Capture the cell that displays the provided text and extract its [X, Y] central coordinate. 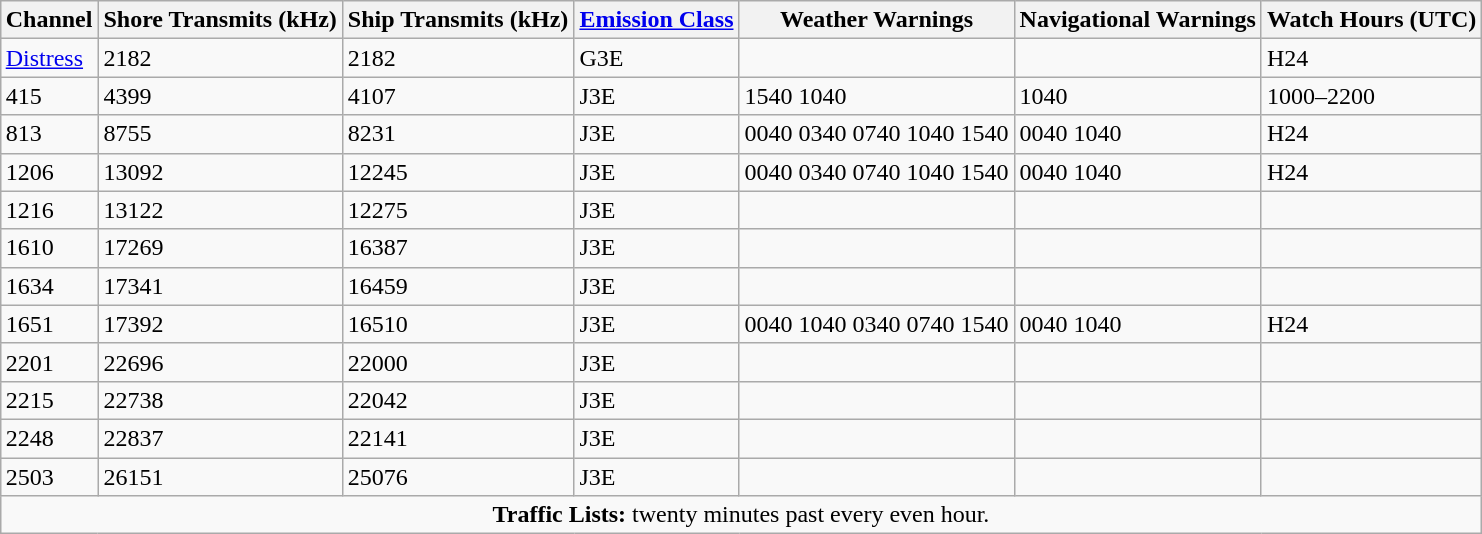
8755 [220, 134]
Channel [49, 20]
1651 [49, 324]
4399 [220, 96]
1040 [1138, 96]
16510 [458, 324]
Shore Transmits (kHz) [220, 20]
2503 [49, 477]
415 [49, 96]
4107 [458, 96]
12275 [458, 210]
Watch Hours (UTC) [1371, 20]
2248 [49, 438]
813 [49, 134]
26151 [220, 477]
22000 [458, 362]
1000–2200 [1371, 96]
22837 [220, 438]
Ship Transmits (kHz) [458, 20]
1634 [49, 286]
2201 [49, 362]
Emission Class [656, 20]
G3E [656, 58]
2215 [49, 400]
1610 [49, 248]
Navigational Warnings [1138, 20]
1540 1040 [876, 96]
Distress [49, 58]
12245 [458, 172]
16387 [458, 248]
16459 [458, 286]
0040 1040 0340 0740 1540 [876, 324]
1206 [49, 172]
22738 [220, 400]
17341 [220, 286]
17269 [220, 248]
13122 [220, 210]
13092 [220, 172]
Traffic Lists: twenty minutes past every even hour. [741, 515]
25076 [458, 477]
Weather Warnings [876, 20]
8231 [458, 134]
22042 [458, 400]
1216 [49, 210]
17392 [220, 324]
22696 [220, 362]
22141 [458, 438]
